For the text-containing cell, return its midpoint in [x, y] coordinate format. 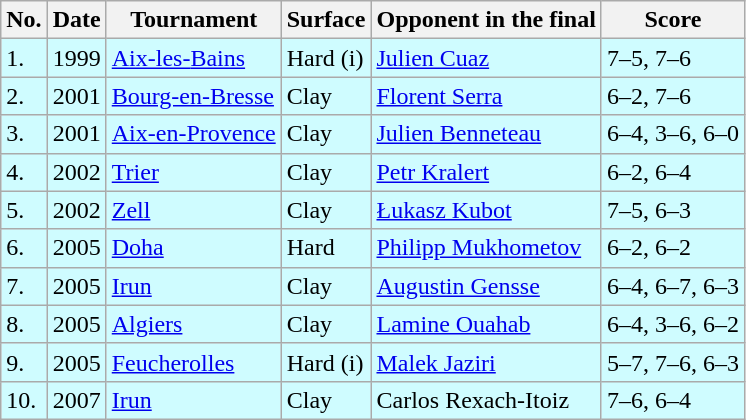
5–7, 7–6, 6–3 [672, 362]
Opponent in the final [486, 20]
Surface [326, 20]
Malek Jaziri [486, 362]
7. [24, 286]
Augustin Gensse [486, 286]
1. [24, 58]
6–4, 3–6, 6–2 [672, 324]
Julien Benneteau [486, 134]
6. [24, 248]
3. [24, 134]
Algiers [194, 324]
6–2, 6–2 [672, 248]
6–2, 7–6 [672, 96]
No. [24, 20]
Feucherolles [194, 362]
2. [24, 96]
Doha [194, 248]
Łukasz Kubot [486, 210]
Lamine Ouahab [486, 324]
9. [24, 362]
Date [76, 20]
Trier [194, 172]
6–2, 6–4 [672, 172]
5. [24, 210]
7–5, 7–6 [672, 58]
Philipp Mukhometov [486, 248]
Hard [326, 248]
6–4, 3–6, 6–0 [672, 134]
Aix-les-Bains [194, 58]
Florent Serra [486, 96]
Julien Cuaz [486, 58]
8. [24, 324]
1999 [76, 58]
7–6, 6–4 [672, 400]
Aix-en-Provence [194, 134]
Petr Kralert [486, 172]
6–4, 6–7, 6–3 [672, 286]
Bourg-en-Bresse [194, 96]
7–5, 6–3 [672, 210]
Tournament [194, 20]
4. [24, 172]
Zell [194, 210]
Carlos Rexach-Itoiz [486, 400]
Score [672, 20]
10. [24, 400]
2007 [76, 400]
